Return the (x, y) coordinate for the center point of the cell that contains the specified text.  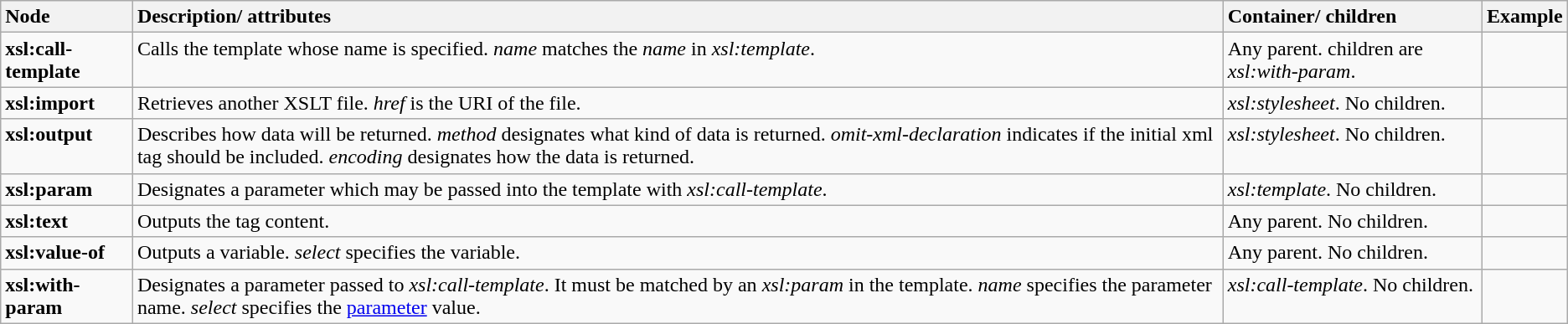
Outputs the tag content. (678, 221)
xsl:call-template (67, 60)
Node (67, 17)
Calls the template whose name is specified. name matches the name in xsl:template. (678, 60)
Any parent. children are xsl:with-param. (1352, 60)
Outputs a variable. select specifies the variable. (678, 253)
xsl:template. No children. (1352, 189)
xsl:value-of (67, 253)
xsl:output (67, 146)
xsl:call-template. No children. (1352, 296)
Retrieves another XSLT file. href is the URI of the file. (678, 103)
xsl:param (67, 189)
xsl:import (67, 103)
xsl:text (67, 221)
Designates a parameter which may be passed into the template with xsl:call-template. (678, 189)
Description/ attributes (678, 17)
Container/ children (1352, 17)
xsl:with-param (67, 296)
Example (1524, 17)
